Provide the [X, Y] coordinate of the cell's center where the given text is located.  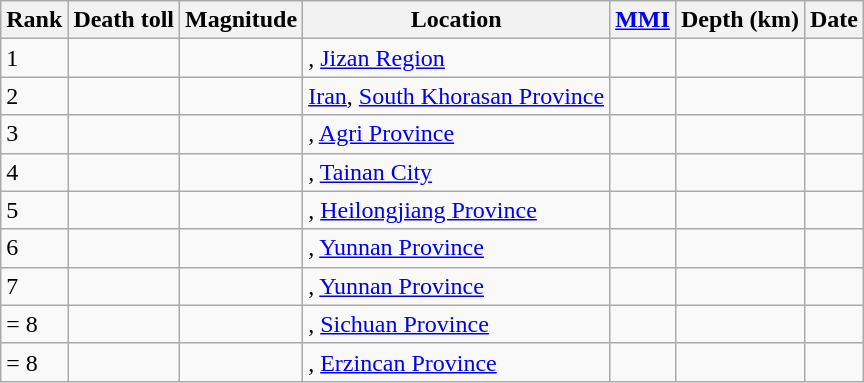
, Heilongjiang Province [456, 210]
, Tainan City [456, 172]
, Sichuan Province [456, 324]
7 [34, 286]
Date [834, 20]
, Jizan Region [456, 58]
2 [34, 96]
MMI [643, 20]
3 [34, 134]
Depth (km) [740, 20]
Rank [34, 20]
Iran, South Khorasan Province [456, 96]
6 [34, 248]
1 [34, 58]
Location [456, 20]
5 [34, 210]
Death toll [124, 20]
, Agri Province [456, 134]
4 [34, 172]
, Erzincan Province [456, 362]
Magnitude [242, 20]
